Return [x, y] of the center of cell containing provided text 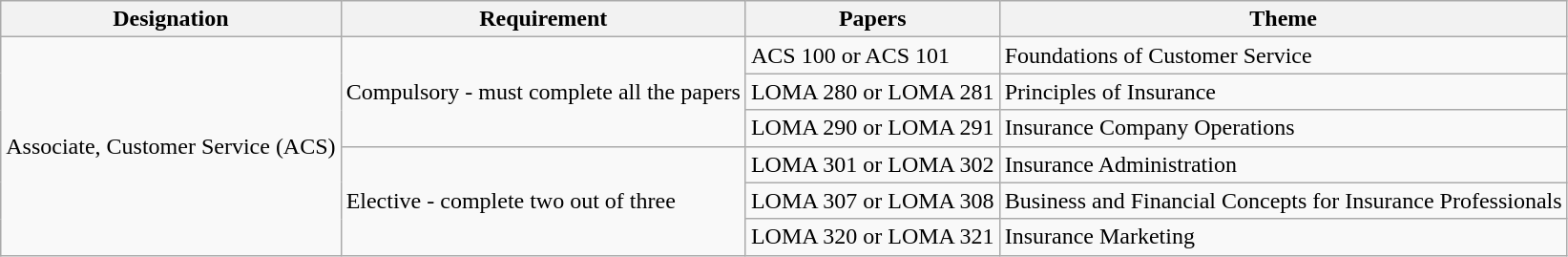
LOMA 307 or LOMA 308 [872, 201]
LOMA 320 or LOMA 321 [872, 237]
Requirement [543, 19]
Elective - complete two out of three [543, 201]
Business and Financial Concepts for Insurance Professionals [1283, 201]
Designation [171, 19]
LOMA 290 or LOMA 291 [872, 128]
Principles of Insurance [1283, 92]
Insurance Company Operations [1283, 128]
Insurance Marketing [1283, 237]
LOMA 280 or LOMA 281 [872, 92]
Papers [872, 19]
Compulsory - must complete all the papers [543, 92]
Insurance Administration [1283, 164]
Theme [1283, 19]
LOMA 301 or LOMA 302 [872, 164]
Associate, Customer Service (ACS) [171, 146]
ACS 100 or ACS 101 [872, 55]
Foundations of Customer Service [1283, 55]
